Detect which cell encompasses the target text, then output its [x, y] center coordinate. 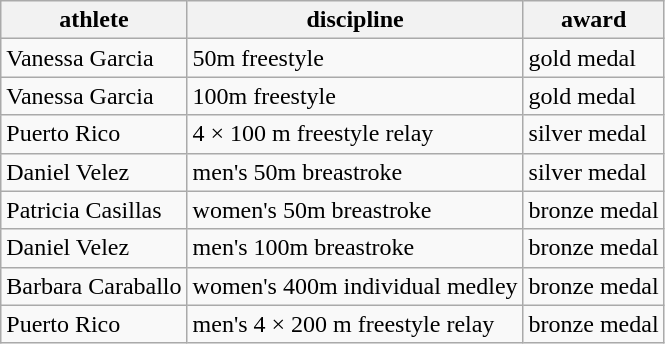
4 × 100 m freestyle relay [355, 134]
100m freestyle [355, 96]
women's 50m breastroke [355, 210]
men's 100m breastroke [355, 248]
50m freestyle [355, 58]
men's 4 × 200 m freestyle relay [355, 324]
Barbara Caraballo [94, 286]
men's 50m breastroke [355, 172]
athlete [94, 20]
discipline [355, 20]
Patricia Casillas [94, 210]
award [594, 20]
women's 400m individual medley [355, 286]
